For the text-containing cell, return its midpoint in (x, y) coordinate format. 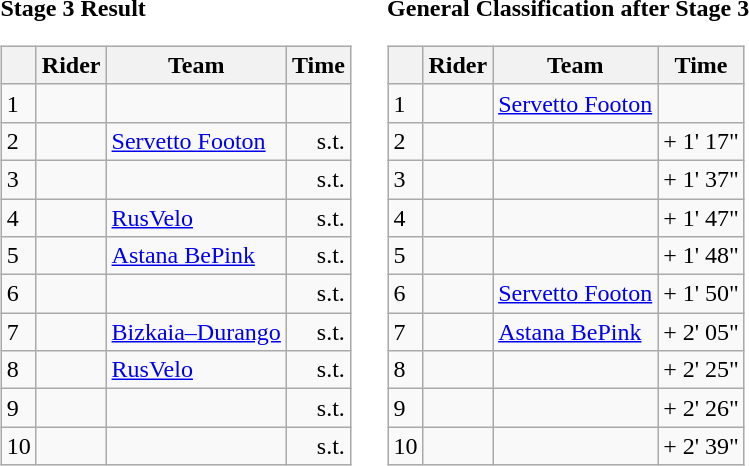
+ 2' 05" (702, 332)
+ 1' 50" (702, 294)
+ 2' 26" (702, 408)
+ 1' 47" (702, 217)
+ 1' 48" (702, 256)
+ 2' 25" (702, 370)
+ 1' 37" (702, 179)
+ 1' 17" (702, 141)
+ 2' 39" (702, 446)
Bizkaia–Durango (196, 332)
